Provide the [x, y] coordinate of the cell's center where the given text is located.  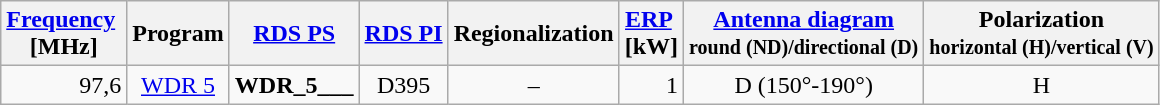
Antenna diagramround (ND)/directional (D) [804, 34]
D395 [404, 85]
RDS PS [294, 34]
Polarizationhorizontal (H)/vertical (V) [1042, 34]
Frequency [MHz] [64, 34]
1 [651, 85]
– [534, 85]
WDR_5___ [294, 85]
ERP [kW] [651, 34]
WDR 5 [178, 85]
H [1042, 85]
97,6 [64, 85]
Regionalization [534, 34]
RDS PI [404, 34]
Program [178, 34]
D (150°-190°) [804, 85]
